Detect which cell encompasses the target text, then output its (X, Y) center coordinate. 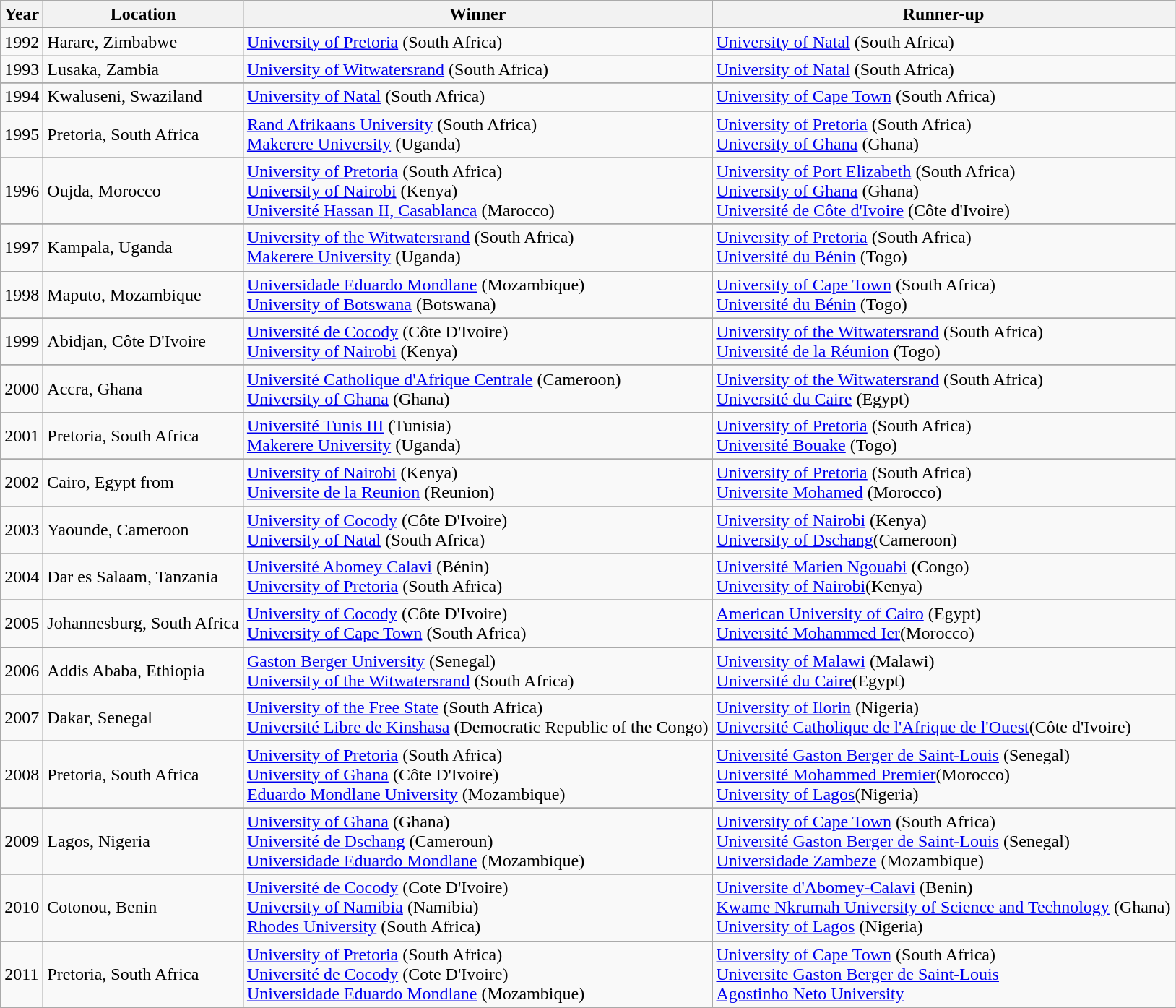
Kwaluseni, Swaziland (143, 97)
University of the Witwatersrand (South Africa)Makerere University (Uganda) (477, 247)
Accra, Ghana (143, 389)
University of Pretoria (South Africa)Université de Cocody (Cote D'Ivoire)Universidade Eduardo Mondlane (Mozambique) (477, 974)
Universite d'Abomey-Calavi (Benin)Kwame Nkrumah University of Science and Technology (Ghana)University of Lagos (Nigeria) (943, 908)
Université Gaston Berger de Saint-Louis (Senegal)Université Mohammed Premier(Morocco)University of Lagos(Nigeria) (943, 775)
2011 (22, 974)
Cotonou, Benin (143, 908)
University of Witwatersrand (South Africa) (477, 69)
2004 (22, 577)
University of Cape Town (South Africa)Universite Gaston Berger de Saint-LouisAgostinho Neto University (943, 974)
University of Nairobi (Kenya)Universite de la Reunion (Reunion) (477, 483)
1997 (22, 247)
University of Pretoria (South Africa)Universite Mohamed (Morocco) (943, 483)
2005 (22, 624)
Université Catholique d'Afrique Centrale (Cameroon)University of Ghana (Ghana) (477, 389)
Winner (477, 14)
1992 (22, 42)
Université de Cocody (Côte D'Ivoire)University of Nairobi (Kenya) (477, 341)
2007 (22, 718)
Harare, Zimbabwe (143, 42)
University of Pretoria (South Africa)University of Ghana (Côte D'Ivoire)Eduardo Mondlane University (Mozambique) (477, 775)
2003 (22, 529)
University of Pretoria (South Africa)University of Nairobi (Kenya)Université Hassan II, Casablanca (Marocco) (477, 191)
Lagos, Nigeria (143, 841)
Kampala, Uganda (143, 247)
University of Port Elizabeth (South Africa)University of Ghana (Ghana)Université de Côte d'Ivoire (Côte d'Ivoire) (943, 191)
Yaounde, Cameroon (143, 529)
University of Nairobi (Kenya)University of Dschang(Cameroon) (943, 529)
University of Cape Town (South Africa)Université du Bénin (Togo) (943, 295)
Université de Cocody (Cote D'Ivoire)University of Namibia (Namibia)Rhodes University (South Africa) (477, 908)
Location (143, 14)
University of Pretoria (South Africa) (477, 42)
University of Ghana (Ghana)Université de Dschang (Cameroun)Universidade Eduardo Mondlane (Mozambique) (477, 841)
2008 (22, 775)
1999 (22, 341)
1994 (22, 97)
Runner-up (943, 14)
University of Cocody (Côte D'Ivoire)University of Natal (South Africa) (477, 529)
University of Malawi (Malawi)Université du Caire(Egypt) (943, 671)
University of the Free State (South Africa)Université Libre de Kinshasa (Democratic Republic of the Congo) (477, 718)
1995 (22, 134)
2010 (22, 908)
2001 (22, 435)
University of Pretoria (South Africa)Université du Bénin (Togo) (943, 247)
Université Marien Ngouabi (Congo)University of Nairobi(Kenya) (943, 577)
1993 (22, 69)
University of Cocody (Côte D'Ivoire)University of Cape Town (South Africa) (477, 624)
2006 (22, 671)
Université Abomey Calavi (Bénin)University of Pretoria (South Africa) (477, 577)
University of Cape Town (South Africa)Université Gaston Berger de Saint-Louis (Senegal)Universidade Zambeze (Mozambique) (943, 841)
Lusaka, Zambia (143, 69)
University of Pretoria (South Africa)Université Bouake (Togo) (943, 435)
University of Pretoria (South Africa)University of Ghana (Ghana) (943, 134)
1998 (22, 295)
University of the Witwatersrand (South Africa)Université de la Réunion (Togo) (943, 341)
University of Ilorin (Nigeria)Université Catholique de l'Afrique de l'Ouest(Côte d'Ivoire) (943, 718)
Dakar, Senegal (143, 718)
Abidjan, Côte D'Ivoire (143, 341)
Addis Ababa, Ethiopia (143, 671)
Rand Afrikaans University (South Africa)Makerere University (Uganda) (477, 134)
Cairo, Egypt from (143, 483)
American University of Cairo (Egypt)Université Mohammed Ier(Morocco) (943, 624)
Université Tunis III (Tunisia)Makerere University (Uganda) (477, 435)
Oujda, Morocco (143, 191)
Year (22, 14)
1996 (22, 191)
Maputo, Mozambique (143, 295)
Johannesburg, South Africa (143, 624)
Dar es Salaam, Tanzania (143, 577)
Gaston Berger University (Senegal)University of the Witwatersrand (South Africa) (477, 671)
2002 (22, 483)
University of Cape Town (South Africa) (943, 97)
2000 (22, 389)
2009 (22, 841)
University of the Witwatersrand (South Africa)Université du Caire (Egypt) (943, 389)
Universidade Eduardo Mondlane (Mozambique)University of Botswana (Botswana) (477, 295)
